Scan for the cell matching the given text and deliver its (x, y) coordinate at center. 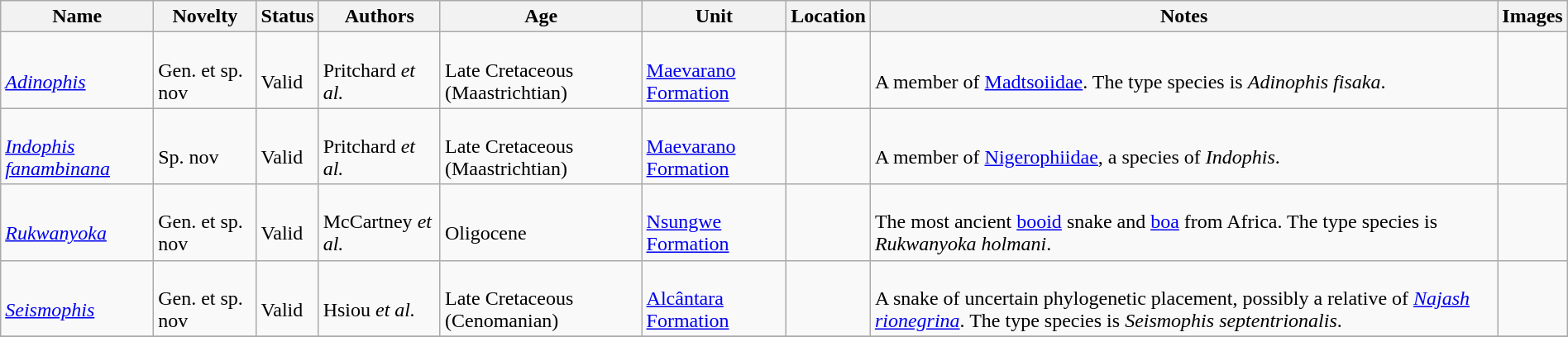
A member of Nigerophiidae, a species of Indophis. (1183, 146)
McCartney et al. (379, 222)
Rukwanyoka (78, 222)
Novelty (205, 17)
Late Cretaceous (Cenomanian) (541, 298)
Alcântara Formation (715, 298)
Status (288, 17)
Images (1532, 17)
Sp. nov (205, 146)
Indophis fanambinana (78, 146)
The most ancient booid snake and boa from Africa. The type species is Rukwanyoka holmani. (1183, 222)
Adinophis (78, 70)
A member of Madtsoiidae. The type species is Adinophis fisaka. (1183, 70)
Unit (715, 17)
Notes (1183, 17)
Name (78, 17)
Hsiou et al. (379, 298)
Seismophis (78, 298)
Location (829, 17)
A snake of uncertain phylogenetic placement, possibly a relative of Najash rionegrina. The type species is Seismophis septentrionalis. (1183, 298)
Authors (379, 17)
Nsungwe Formation (715, 222)
Age (541, 17)
Oligocene (541, 222)
